For the text-containing cell, return its midpoint in (X, Y) coordinate format. 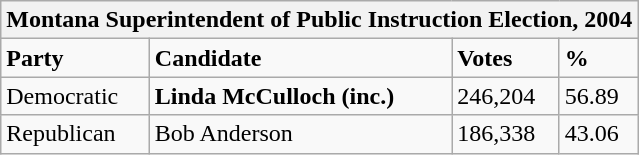
Votes (506, 58)
246,204 (506, 96)
Montana Superintendent of Public Instruction Election, 2004 (320, 20)
% (598, 58)
186,338 (506, 134)
Linda McCulloch (inc.) (300, 96)
56.89 (598, 96)
Democratic (76, 96)
Republican (76, 134)
Party (76, 58)
Candidate (300, 58)
Bob Anderson (300, 134)
43.06 (598, 134)
